Pinpoint the cell where the given text exists, returning its [x, y] midpoint coordinate. 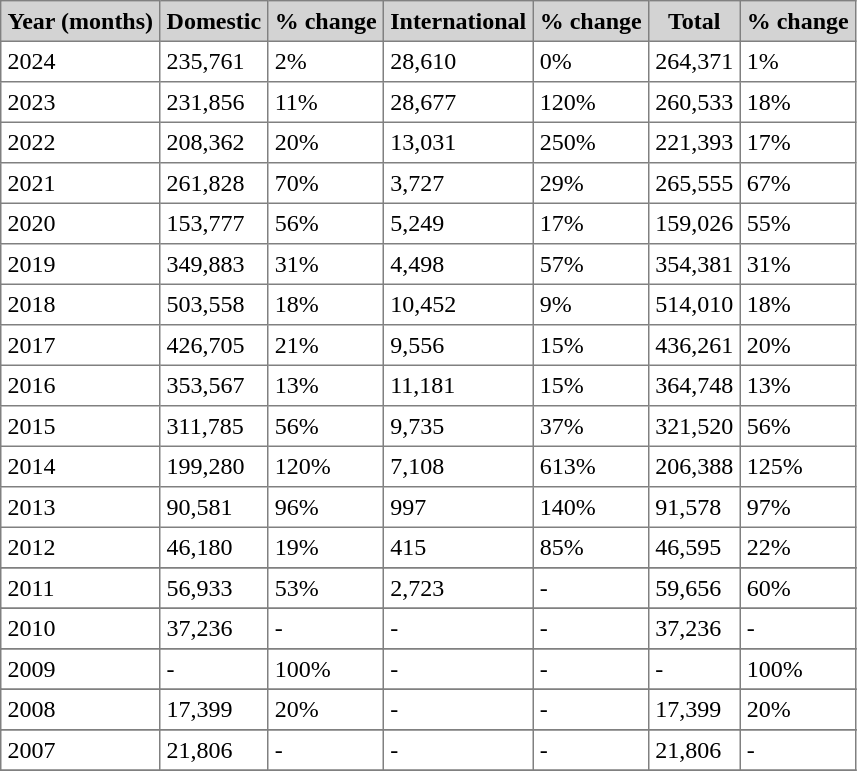
2013 [80, 507]
265,555 [694, 183]
57% [591, 264]
206,388 [694, 466]
85% [591, 547]
2% [326, 61]
353,567 [214, 385]
321,520 [694, 426]
55% [798, 223]
260,533 [694, 102]
28,677 [458, 102]
2019 [80, 264]
311,785 [214, 426]
59,656 [694, 588]
7,108 [458, 466]
97% [798, 507]
140% [591, 507]
Year (months) [80, 21]
28,610 [458, 61]
60% [798, 588]
2,723 [458, 588]
364,748 [694, 385]
11,181 [458, 385]
2016 [80, 385]
436,261 [694, 345]
0% [591, 61]
13,031 [458, 142]
9,735 [458, 426]
514,010 [694, 304]
2012 [80, 547]
Total [694, 21]
199,280 [214, 466]
37% [591, 426]
46,595 [694, 547]
2018 [80, 304]
153,777 [214, 223]
9,556 [458, 345]
349,883 [214, 264]
2020 [80, 223]
9% [591, 304]
19% [326, 547]
International [458, 21]
250% [591, 142]
2008 [80, 709]
70% [326, 183]
3,727 [458, 183]
221,393 [694, 142]
1% [798, 61]
159,026 [694, 223]
2014 [80, 466]
235,761 [214, 61]
21% [326, 345]
96% [326, 507]
91,578 [694, 507]
2017 [80, 345]
53% [326, 588]
415 [458, 547]
29% [591, 183]
22% [798, 547]
2015 [80, 426]
56,933 [214, 588]
2007 [80, 750]
2010 [80, 628]
67% [798, 183]
613% [591, 466]
2021 [80, 183]
2009 [80, 669]
Domestic [214, 21]
264,371 [694, 61]
4,498 [458, 264]
261,828 [214, 183]
503,558 [214, 304]
426,705 [214, 345]
2011 [80, 588]
5,249 [458, 223]
10,452 [458, 304]
90,581 [214, 507]
231,856 [214, 102]
2024 [80, 61]
125% [798, 466]
11% [326, 102]
2023 [80, 102]
997 [458, 507]
46,180 [214, 547]
2022 [80, 142]
354,381 [694, 264]
208,362 [214, 142]
